Output the (X, Y) coordinate of the center of the cell containing the given text.  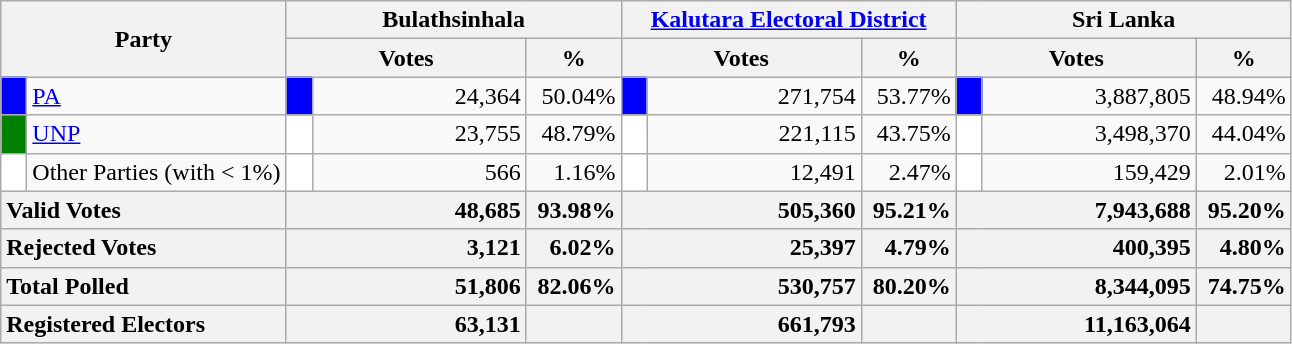
74.75% (1244, 286)
63,131 (406, 324)
4.80% (1244, 248)
12,491 (754, 172)
44.04% (1244, 134)
UNP (156, 134)
530,757 (741, 286)
661,793 (741, 324)
Kalutara Electoral District (788, 20)
505,360 (741, 210)
50.04% (574, 96)
95.21% (908, 210)
3,887,805 (1089, 96)
1.16% (574, 172)
4.79% (908, 248)
Registered Electors (144, 324)
Bulathsinhala (454, 20)
Other Parties (with < 1%) (156, 172)
24,364 (419, 96)
159,429 (1089, 172)
80.20% (908, 286)
3,498,370 (1089, 134)
221,115 (754, 134)
95.20% (1244, 210)
Sri Lanka (1124, 20)
7,943,688 (1076, 210)
23,755 (419, 134)
51,806 (406, 286)
271,754 (754, 96)
PA (156, 96)
566 (419, 172)
48.79% (574, 134)
6.02% (574, 248)
Total Polled (144, 286)
82.06% (574, 286)
11,163,064 (1076, 324)
25,397 (741, 248)
8,344,095 (1076, 286)
2.47% (908, 172)
400,395 (1076, 248)
Party (144, 39)
53.77% (908, 96)
93.98% (574, 210)
Valid Votes (144, 210)
48.94% (1244, 96)
3,121 (406, 248)
2.01% (1244, 172)
43.75% (908, 134)
48,685 (406, 210)
Rejected Votes (144, 248)
